Pinpoint the cell where the given text exists, returning its [x, y] midpoint coordinate. 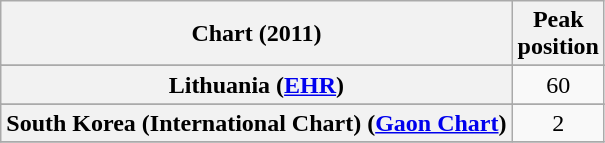
South Korea (International Chart) (Gaon Chart) [256, 123]
Lithuania (EHR) [256, 85]
60 [558, 85]
2 [558, 123]
Peakposition [558, 34]
Chart (2011) [256, 34]
